Pinpoint the cell where the given text exists, returning its [x, y] midpoint coordinate. 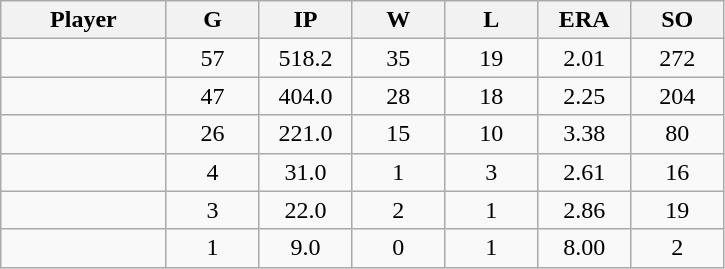
404.0 [306, 96]
2.61 [584, 172]
IP [306, 20]
10 [492, 134]
518.2 [306, 58]
47 [212, 96]
0 [398, 248]
57 [212, 58]
26 [212, 134]
18 [492, 96]
204 [678, 96]
22.0 [306, 210]
272 [678, 58]
L [492, 20]
9.0 [306, 248]
8.00 [584, 248]
2.86 [584, 210]
ERA [584, 20]
15 [398, 134]
35 [398, 58]
80 [678, 134]
3.38 [584, 134]
4 [212, 172]
221.0 [306, 134]
G [212, 20]
W [398, 20]
16 [678, 172]
Player [84, 20]
28 [398, 96]
31.0 [306, 172]
2.01 [584, 58]
2.25 [584, 96]
SO [678, 20]
